Identify which cell holds the provided text, then report its [X, Y] central coordinate. 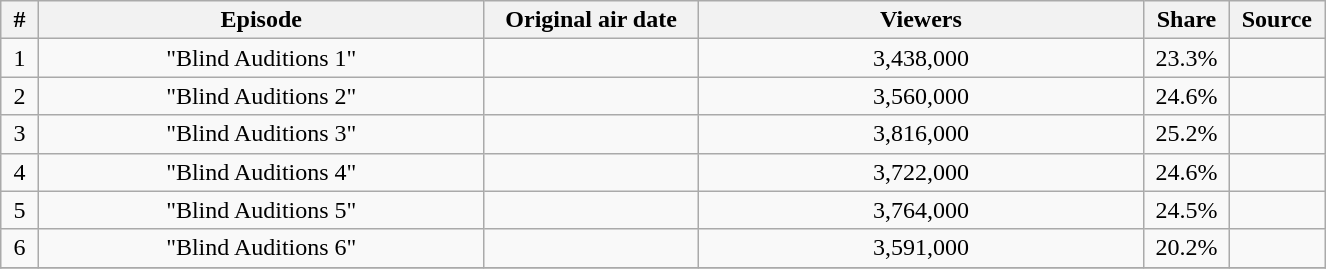
Episode [261, 20]
Viewers [921, 20]
6 [20, 248]
"Blind Auditions 6" [261, 248]
23.3% [1186, 58]
5 [20, 210]
Share [1186, 20]
3 [20, 134]
3,560,000 [921, 96]
4 [20, 172]
3,722,000 [921, 172]
3,764,000 [921, 210]
25.2% [1186, 134]
"Blind Auditions 4" [261, 172]
"Blind Auditions 3" [261, 134]
"Blind Auditions 1" [261, 58]
2 [20, 96]
"Blind Auditions 5" [261, 210]
24.5% [1186, 210]
3,438,000 [921, 58]
20.2% [1186, 248]
Source [1277, 20]
3,591,000 [921, 248]
1 [20, 58]
Original air date [591, 20]
"Blind Auditions 2" [261, 96]
# [20, 20]
3,816,000 [921, 134]
